From the cell containing the given text, extract its center point as [x, y] coordinate. 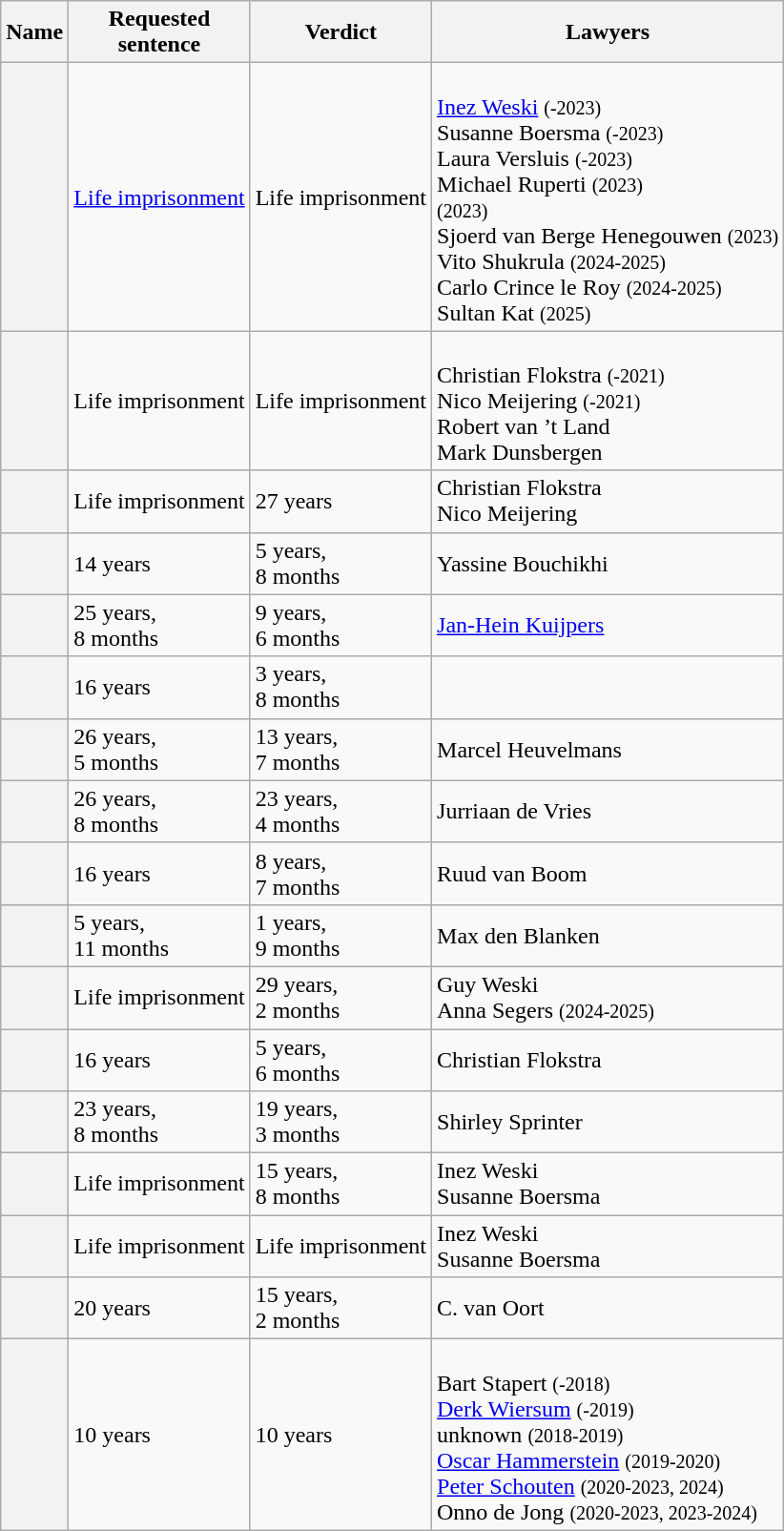
Lawyers [609, 32]
19 years,3 months [340, 1122]
Yassine Bouchikhi [609, 563]
14 years [159, 563]
5 years,8 months [340, 563]
Christian Flokstra (-2021) Nico Meijering (-2021) Robert van ’t Land Mark Dunsbergen [609, 401]
5 years,11 months [159, 935]
Name [34, 32]
9 years,6 months [340, 626]
3 years,8 months [340, 687]
15 years,2 months [340, 1309]
5 years,6 months [340, 1059]
Verdict [340, 32]
1 years,9 months [340, 935]
Max den Blanken [609, 935]
13 years,7 months [340, 750]
Christian FlokstraNico Meijering [609, 502]
8 years,7 months [340, 874]
25 years,8 months [159, 626]
Marcel Heuvelmans [609, 750]
29 years,2 months [340, 998]
Shirley Sprinter [609, 1122]
27 years [340, 502]
Jurriaan de Vries [609, 811]
Requestedsentence [159, 32]
20 years [159, 1309]
26 years,5 months [159, 750]
Ruud van Boom [609, 874]
Christian Flokstra [609, 1059]
23 years,8 months [159, 1122]
26 years,8 months [159, 811]
15 years,8 months [340, 1185]
23 years,4 months [340, 811]
Jan-Hein Kuijpers [609, 626]
C. van Oort [609, 1309]
Guy WeskiAnna Segers (2024-2025) [609, 998]
